Output the (x, y) coordinate of the center of the cell containing the given text.  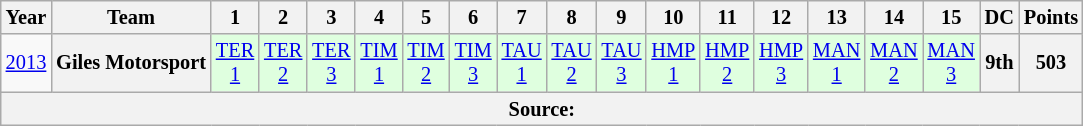
HMP3 (781, 63)
4 (378, 17)
3 (331, 17)
Team (131, 17)
8 (572, 17)
TER3 (331, 63)
TIM2 (426, 63)
TIM1 (378, 63)
6 (474, 17)
TAU3 (621, 63)
TER2 (283, 63)
7 (522, 17)
Points (1051, 17)
503 (1051, 63)
14 (894, 17)
9th (1000, 63)
TAU1 (522, 63)
MAN3 (952, 63)
TIM3 (474, 63)
9 (621, 17)
MAN2 (894, 63)
13 (836, 17)
MAN1 (836, 63)
Giles Motorsport (131, 63)
15 (952, 17)
2 (283, 17)
Year (26, 17)
Source: (542, 109)
1 (235, 17)
DC (1000, 17)
TER1 (235, 63)
12 (781, 17)
2013 (26, 63)
HMP1 (673, 63)
11 (727, 17)
10 (673, 17)
5 (426, 17)
HMP2 (727, 63)
TAU2 (572, 63)
